Identify which cell holds the provided text, then report its [X, Y] central coordinate. 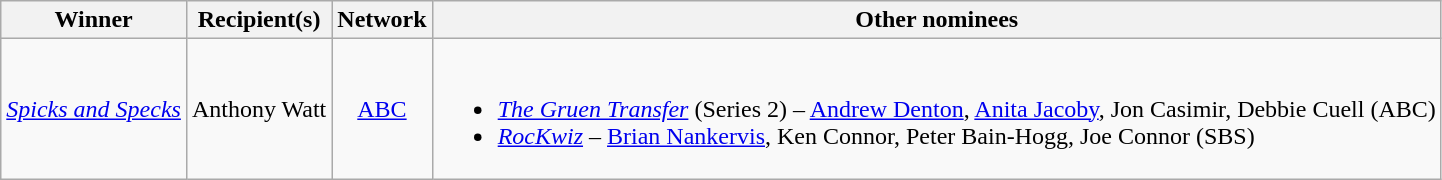
Network [382, 20]
Recipient(s) [258, 20]
Other nominees [936, 20]
Spicks and Specks [94, 109]
ABC [382, 109]
Winner [94, 20]
Anthony Watt [258, 109]
